Determine the [X, Y] coordinate at the center of the cell enclosing the given text.  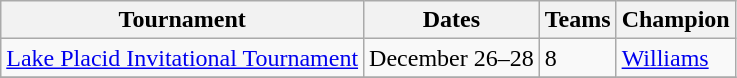
December 26–28 [452, 58]
8 [578, 58]
Champion [676, 20]
Tournament [182, 20]
Williams [676, 58]
Teams [578, 20]
Dates [452, 20]
Lake Placid Invitational Tournament [182, 58]
